Pinpoint the cell where the given text exists, returning its (x, y) midpoint coordinate. 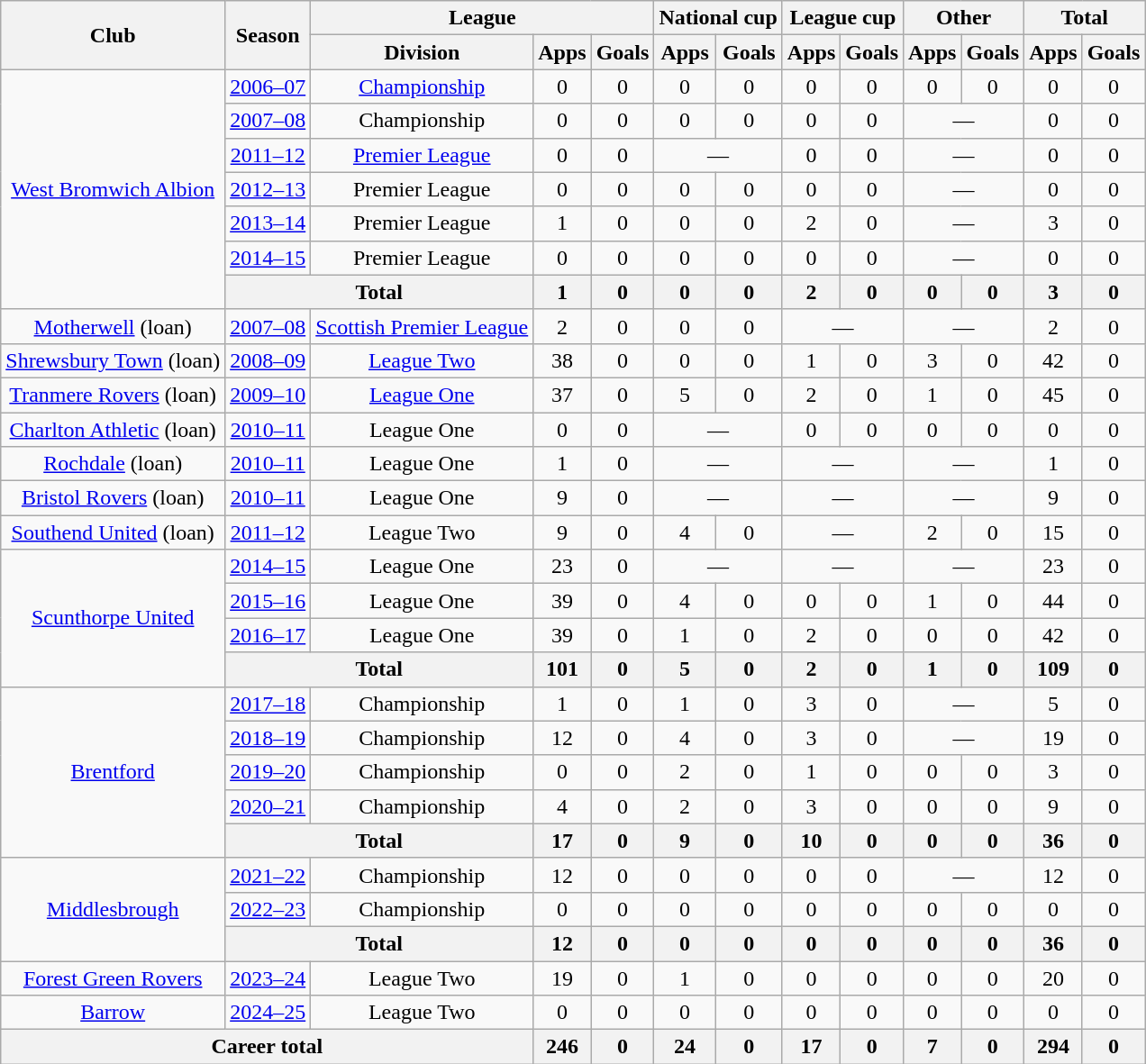
2015–16 (268, 601)
Division (422, 52)
38 (562, 360)
2012–13 (268, 189)
West Bromwich Albion (114, 189)
246 (562, 1047)
Forest Green Rovers (114, 978)
Career total (267, 1047)
10 (811, 841)
Rochdale (loan) (114, 464)
2008–09 (268, 360)
Motherwell (loan) (114, 326)
24 (685, 1047)
Tranmere Rovers (loan) (114, 395)
Season (268, 35)
Scottish Premier League (422, 326)
Southend United (loan) (114, 532)
20 (1053, 978)
Brentford (114, 772)
2022–23 (268, 909)
Middlesbrough (114, 909)
7 (932, 1047)
League cup (842, 18)
Club (114, 35)
Shrewsbury Town (loan) (114, 360)
2019–20 (268, 772)
45 (1053, 395)
2016–17 (268, 635)
Scunthorpe United (114, 618)
National cup (718, 18)
Other (964, 18)
2017–18 (268, 704)
101 (562, 669)
2009–10 (268, 395)
109 (1053, 669)
Charlton Athletic (loan) (114, 430)
2018–19 (268, 738)
37 (562, 395)
2006–07 (268, 86)
2013–14 (268, 223)
2021–22 (268, 875)
Bristol Rovers (loan) (114, 498)
15 (1053, 532)
294 (1053, 1047)
Barrow (114, 1013)
2023–24 (268, 978)
League (483, 18)
2024–25 (268, 1013)
2020–21 (268, 806)
44 (1053, 601)
